Output the (x, y) coordinate of the center of the cell containing the given text.  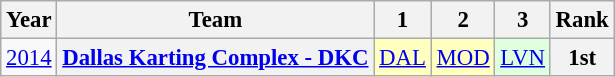
DAL (402, 58)
MOD (463, 58)
Year (29, 20)
LVN (522, 58)
1 (402, 20)
Rank (582, 20)
Team (216, 20)
3 (522, 20)
2 (463, 20)
2014 (29, 58)
1st (582, 58)
Dallas Karting Complex - DKC (216, 58)
